For the text-containing cell, return its midpoint in [x, y] coordinate format. 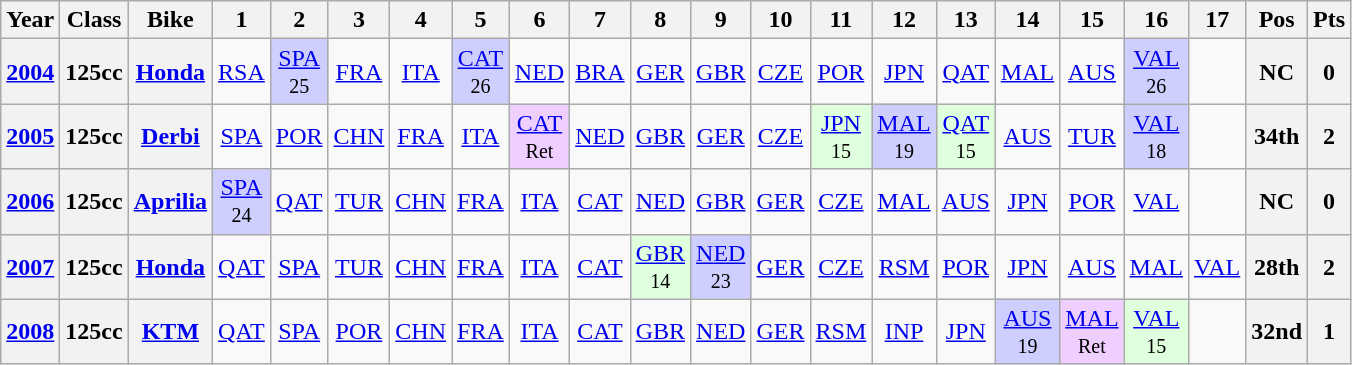
3 [359, 20]
11 [841, 20]
Aprilia [170, 202]
2006 [30, 202]
7 [600, 20]
NED23 [721, 266]
VAL26 [1156, 72]
VAL18 [1156, 136]
2007 [30, 266]
9 [721, 20]
Bike [170, 20]
12 [904, 20]
5 [481, 20]
2004 [30, 72]
GBR14 [660, 266]
34th [1277, 136]
2005 [30, 136]
14 [1027, 20]
QAT15 [966, 136]
13 [966, 20]
Pts [1330, 20]
SPA24 [242, 202]
28th [1277, 266]
6 [539, 20]
32nd [1277, 332]
KTM [170, 332]
BRA [600, 72]
4 [421, 20]
Year [30, 20]
SPA25 [299, 72]
MAL19 [904, 136]
Pos [1277, 20]
16 [1156, 20]
8 [660, 20]
2008 [30, 332]
15 [1092, 20]
INP [904, 332]
JPN15 [841, 136]
RSA [242, 72]
CAT26 [481, 72]
17 [1216, 20]
CATRet [539, 136]
10 [780, 20]
AUS19 [1027, 332]
Derbi [170, 136]
VAL15 [1156, 332]
MALRet [1092, 332]
Class [94, 20]
